Pinpoint the cell where the given text exists, returning its [X, Y] midpoint coordinate. 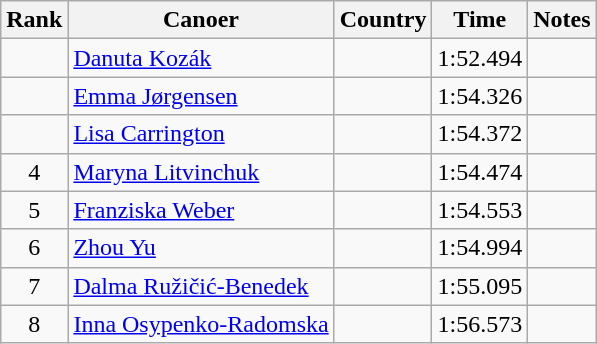
1:56.573 [480, 324]
6 [34, 248]
Lisa Carrington [201, 134]
1:54.372 [480, 134]
Zhou Yu [201, 248]
1:54.326 [480, 96]
1:52.494 [480, 58]
Country [383, 20]
Time [480, 20]
1:54.474 [480, 172]
Canoer [201, 20]
1:54.553 [480, 210]
1:54.994 [480, 248]
Rank [34, 20]
Emma Jørgensen [201, 96]
4 [34, 172]
8 [34, 324]
Danuta Kozák [201, 58]
Maryna Litvinchuk [201, 172]
7 [34, 286]
5 [34, 210]
Dalma Ružičić-Benedek [201, 286]
Franziska Weber [201, 210]
1:55.095 [480, 286]
Notes [562, 20]
Inna Osypenko-Radomska [201, 324]
